Extract the [x, y] coordinate from the center of the cell holding the provided text.  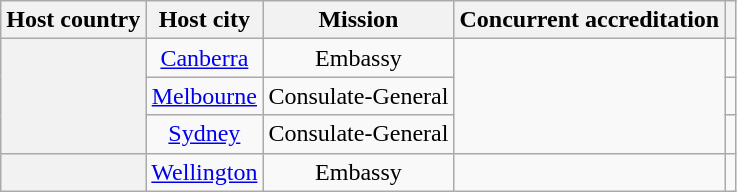
Host country [74, 20]
Concurrent accreditation [590, 20]
Mission [358, 20]
Host city [204, 20]
Canberra [204, 58]
Melbourne [204, 96]
Wellington [204, 172]
Sydney [204, 134]
